Identify which cell holds the provided text, then report its (X, Y) central coordinate. 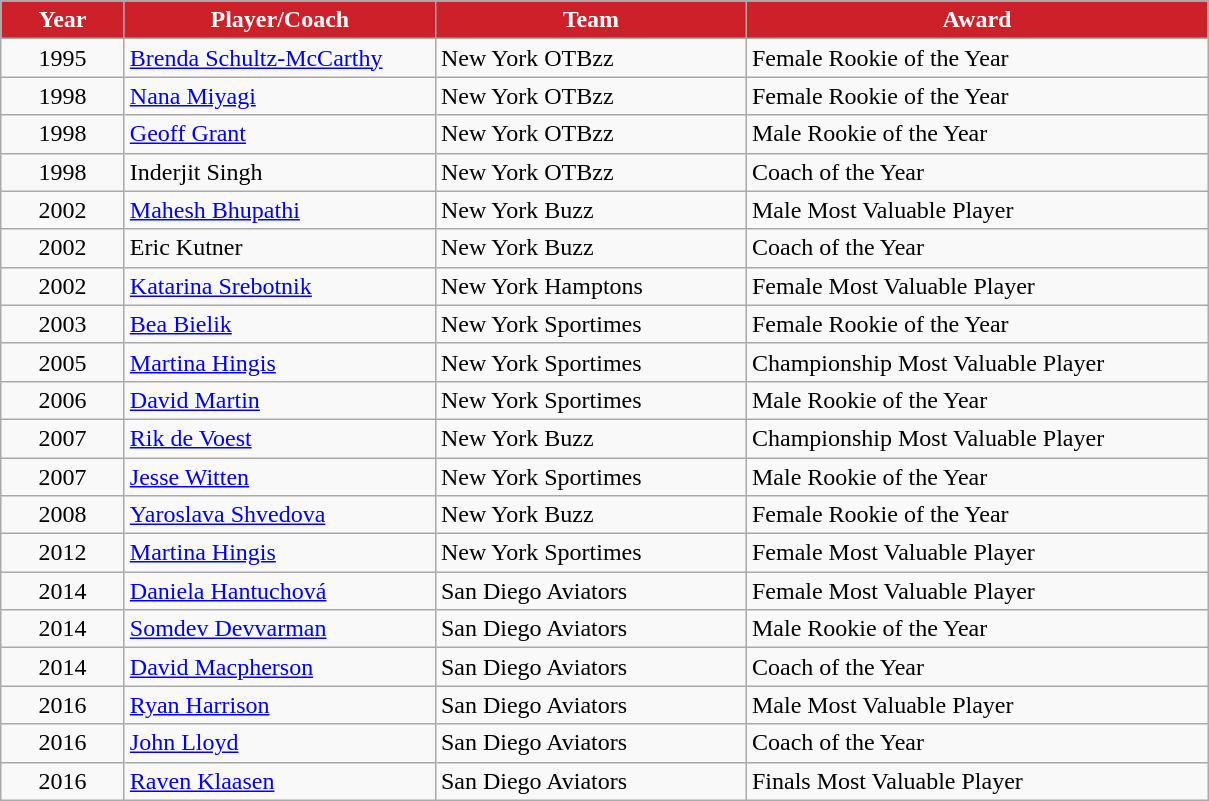
Daniela Hantuchová (280, 591)
Year (63, 20)
David Martin (280, 400)
Ryan Harrison (280, 705)
2003 (63, 324)
Eric Kutner (280, 248)
Award (976, 20)
2008 (63, 515)
Brenda Schultz-McCarthy (280, 58)
Katarina Srebotnik (280, 286)
Rik de Voest (280, 438)
Yaroslava Shvedova (280, 515)
2005 (63, 362)
Player/Coach (280, 20)
Nana Miyagi (280, 96)
John Lloyd (280, 743)
Bea Bielik (280, 324)
Geoff Grant (280, 134)
Inderjit Singh (280, 172)
Team (590, 20)
2012 (63, 553)
David Macpherson (280, 667)
2006 (63, 400)
New York Hamptons (590, 286)
Raven Klaasen (280, 781)
Jesse Witten (280, 477)
1995 (63, 58)
Somdev Devvarman (280, 629)
Finals Most Valuable Player (976, 781)
Mahesh Bhupathi (280, 210)
